Determine the [X, Y] coordinate at the center of the cell enclosing the given text.  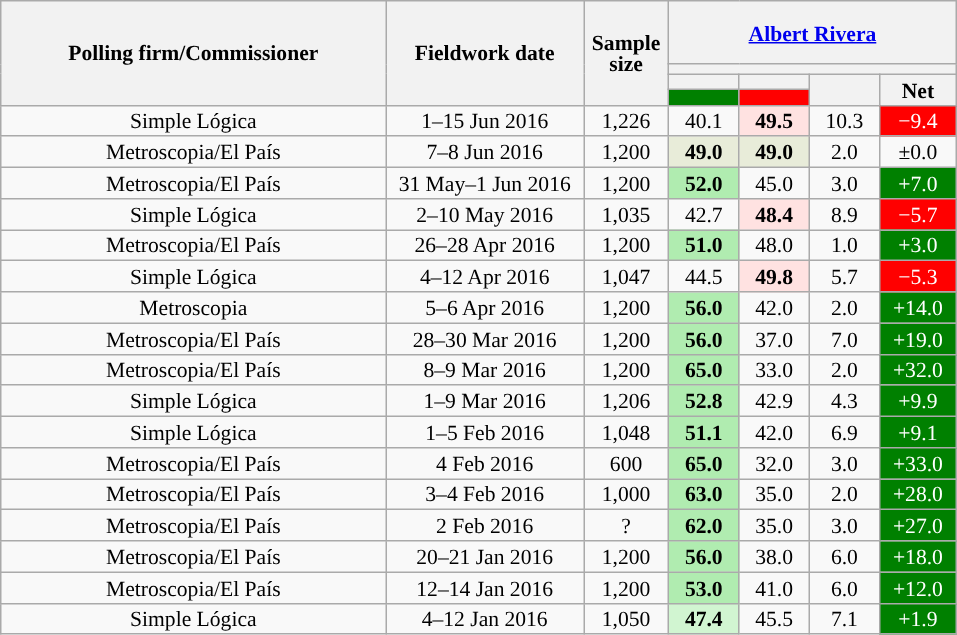
5–6 Apr 2016 [485, 308]
7.1 [844, 618]
+19.0 [918, 338]
6.9 [844, 432]
7.0 [844, 338]
Metroscopia [194, 308]
8–9 Mar 2016 [485, 370]
4 Feb 2016 [485, 464]
42.7 [704, 214]
8.9 [844, 214]
37.0 [774, 338]
10.3 [844, 120]
2–10 May 2016 [485, 214]
−9.4 [918, 120]
53.0 [704, 588]
12–14 Jan 2016 [485, 588]
+9.1 [918, 432]
5.7 [844, 276]
42.9 [774, 402]
49.5 [774, 120]
1,050 [626, 618]
1–15 Jun 2016 [485, 120]
1,035 [626, 214]
51.1 [704, 432]
52.0 [704, 184]
4.3 [844, 402]
1–5 Feb 2016 [485, 432]
4–12 Jan 2016 [485, 618]
4–12 Apr 2016 [485, 276]
1–9 Mar 2016 [485, 402]
48.4 [774, 214]
38.0 [774, 556]
26–28 Apr 2016 [485, 246]
+28.0 [918, 494]
52.8 [704, 402]
28–30 Mar 2016 [485, 338]
31 May–1 Jun 2016 [485, 184]
+7.0 [918, 184]
7–8 Jun 2016 [485, 152]
+14.0 [918, 308]
2 Feb 2016 [485, 526]
1,047 [626, 276]
Sample size [626, 53]
3–4 Feb 2016 [485, 494]
−5.7 [918, 214]
33.0 [774, 370]
+3.0 [918, 246]
+32.0 [918, 370]
+1.9 [918, 618]
1,226 [626, 120]
+12.0 [918, 588]
45.5 [774, 618]
62.0 [704, 526]
Net [918, 90]
40.1 [704, 120]
51.0 [704, 246]
+18.0 [918, 556]
Polling firm/Commissioner [194, 53]
1,000 [626, 494]
49.8 [774, 276]
+33.0 [918, 464]
Fieldwork date [485, 53]
+27.0 [918, 526]
1.0 [844, 246]
48.0 [774, 246]
32.0 [774, 464]
+9.9 [918, 402]
63.0 [704, 494]
20–21 Jan 2016 [485, 556]
−5.3 [918, 276]
41.0 [774, 588]
1,206 [626, 402]
±0.0 [918, 152]
1,048 [626, 432]
44.5 [704, 276]
? [626, 526]
47.4 [704, 618]
Albert Rivera [813, 32]
600 [626, 464]
45.0 [774, 184]
